Scan for the cell matching the given text and deliver its [X, Y] coordinate at center. 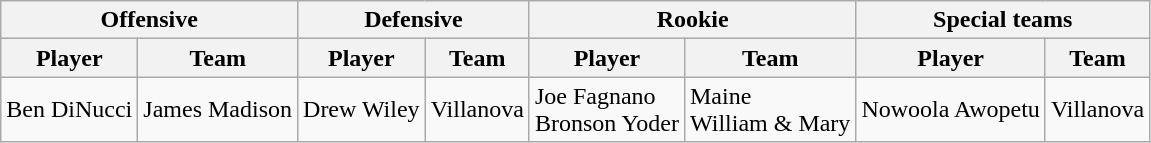
Ben DiNucci [70, 110]
Offensive [150, 20]
James Madison [218, 110]
Defensive [414, 20]
Joe FagnanoBronson Yoder [606, 110]
Drew Wiley [362, 110]
MaineWilliam & Mary [770, 110]
Special teams [1003, 20]
Rookie [692, 20]
Nowoola Awopetu [951, 110]
